Find where the given text appears and provide that cell's center as [X, Y] coordinate. 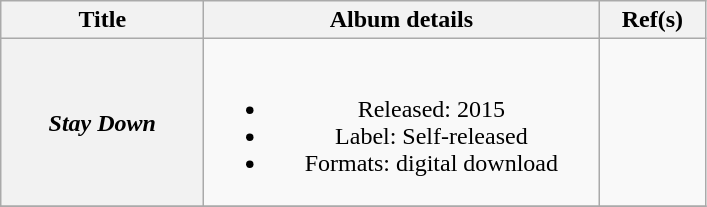
Album details [402, 20]
Released: 2015Label: Self-releasedFormats: digital download [402, 122]
Title [102, 20]
Stay Down [102, 122]
Ref(s) [652, 20]
